Return the (X, Y) coordinate for the center point of the cell that contains the specified text.  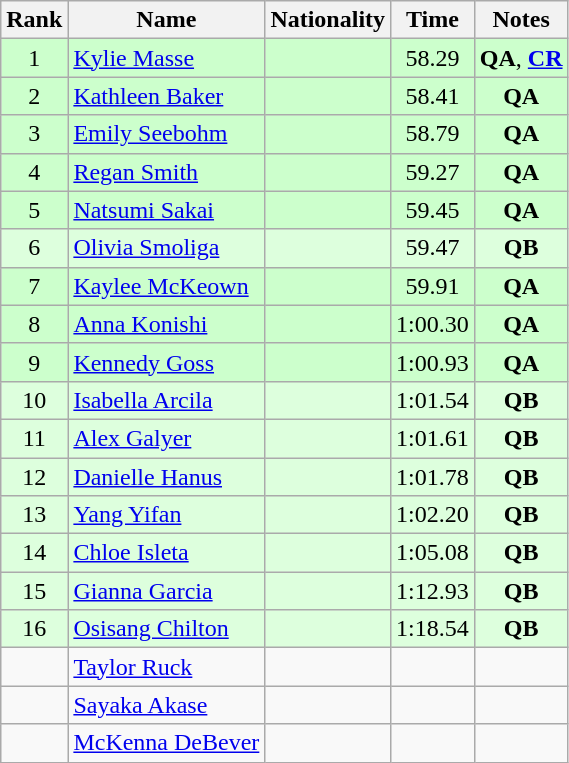
10 (34, 400)
Gianna Garcia (166, 591)
1:00.30 (433, 324)
Danielle Hanus (166, 477)
Taylor Ruck (166, 667)
Alex Galyer (166, 438)
Time (433, 20)
Chloe Isleta (166, 553)
Osisang Chilton (166, 629)
59.45 (433, 210)
Sayaka Akase (166, 705)
2 (34, 96)
1:18.54 (433, 629)
QA, CR (521, 58)
14 (34, 553)
Anna Konishi (166, 324)
Emily Seebohm (166, 134)
7 (34, 286)
6 (34, 248)
59.27 (433, 172)
12 (34, 477)
16 (34, 629)
58.41 (433, 96)
59.91 (433, 286)
1:05.08 (433, 553)
Kylie Masse (166, 58)
8 (34, 324)
Kennedy Goss (166, 362)
Notes (521, 20)
1:01.54 (433, 400)
Nationality (328, 20)
58.79 (433, 134)
McKenna DeBever (166, 743)
4 (34, 172)
15 (34, 591)
Rank (34, 20)
1 (34, 58)
Yang Yifan (166, 515)
1:12.93 (433, 591)
1:02.20 (433, 515)
1:01.61 (433, 438)
3 (34, 134)
Regan Smith (166, 172)
11 (34, 438)
1:00.93 (433, 362)
59.47 (433, 248)
13 (34, 515)
Olivia Smoliga (166, 248)
Name (166, 20)
58.29 (433, 58)
5 (34, 210)
1:01.78 (433, 477)
Kathleen Baker (166, 96)
9 (34, 362)
Natsumi Sakai (166, 210)
Isabella Arcila (166, 400)
Kaylee McKeown (166, 286)
